Return [X, Y] of the center of cell containing provided text 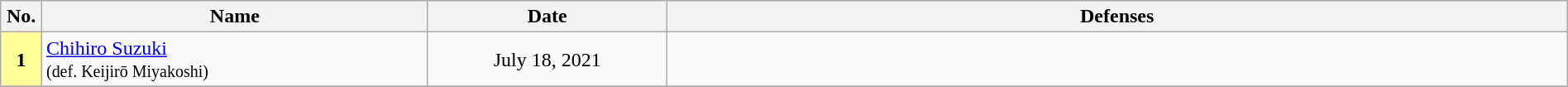
Name [235, 17]
1 [22, 60]
Date [547, 17]
No. [22, 17]
Chihiro Suzuki (def. Keijirō Miyakoshi) [235, 60]
July 18, 2021 [547, 60]
Defenses [1116, 17]
